Search for the cell housing the specified text and yield its [x, y] center coordinate. 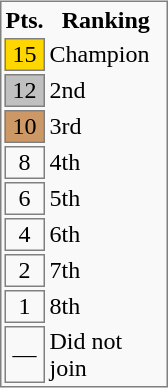
Champion [106, 56]
10 [24, 128]
6th [106, 236]
Pts. [24, 21]
3rd [106, 128]
15 [24, 56]
2 [24, 272]
8 [24, 164]
12 [24, 92]
— [24, 356]
Did not join [106, 356]
4th [106, 164]
7th [106, 272]
1 [24, 308]
4 [24, 236]
Ranking [106, 21]
5th [106, 200]
8th [106, 308]
6 [24, 200]
2nd [106, 92]
